Detect which cell encompasses the target text, then output its (x, y) center coordinate. 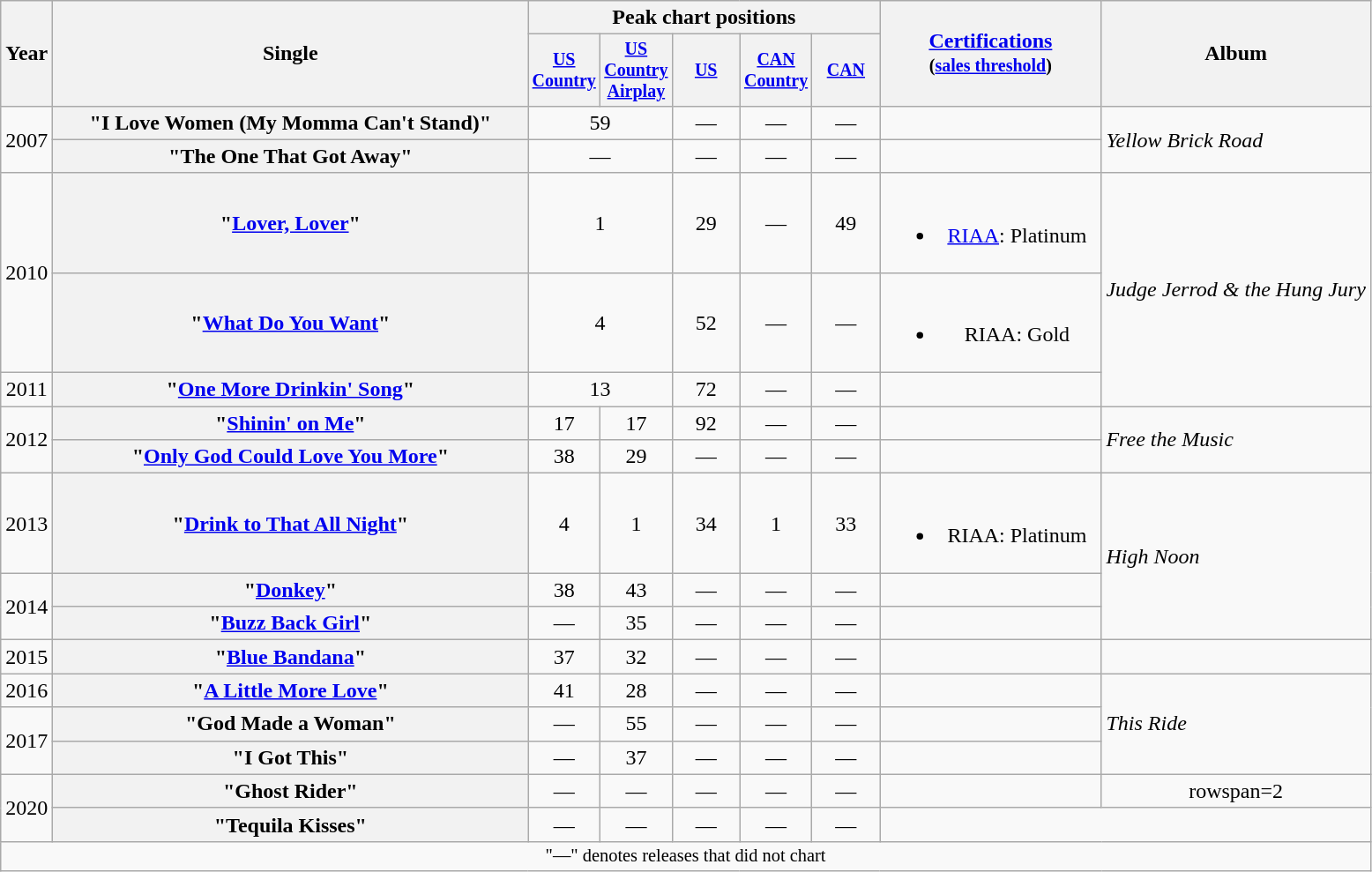
33 (846, 524)
13 (600, 390)
"Only God Could Love You More" (291, 457)
2020 (26, 808)
"Ghost Rider" (291, 791)
"A Little More Love" (291, 690)
RIAA: Gold (991, 323)
Certifications(sales threshold) (991, 54)
Year (26, 54)
This Ride (1236, 724)
"God Made a Woman" (291, 724)
Single (291, 54)
High Noon (1236, 557)
52 (705, 323)
32 (637, 657)
2010 (26, 272)
2017 (26, 741)
2015 (26, 657)
2013 (26, 524)
"Lover, Lover" (291, 222)
43 (637, 590)
"Shinin' on Me" (291, 423)
59 (600, 123)
"I Love Women (My Momma Can't Stand)" (291, 123)
US Country Airplay (637, 71)
"Donkey" (291, 590)
72 (705, 390)
92 (705, 423)
34 (705, 524)
"Drink to That All Night" (291, 524)
49 (846, 222)
"I Got This" (291, 757)
2014 (26, 607)
35 (637, 623)
2011 (26, 390)
55 (637, 724)
US (705, 71)
rowspan=2 (1236, 791)
Yellow Brick Road (1236, 139)
"The One That Got Away" (291, 156)
2012 (26, 440)
CAN (846, 71)
28 (637, 690)
Peak chart positions (704, 18)
2007 (26, 139)
Album (1236, 54)
"One More Drinkin' Song" (291, 390)
US Country (564, 71)
"What Do You Want" (291, 323)
"Buzz Back Girl" (291, 623)
"—" denotes releases that did not chart (686, 856)
"Blue Bandana" (291, 657)
CAN Country (776, 71)
41 (564, 690)
Free the Music (1236, 440)
2016 (26, 690)
"Tequila Kisses" (291, 824)
Judge Jerrod & the Hung Jury (1236, 289)
